From the cell containing the given text, extract its center point as (x, y) coordinate. 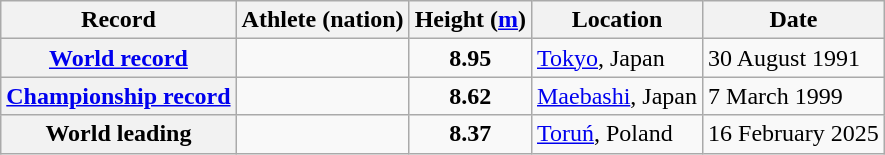
Toruń, Poland (616, 134)
Height (m) (470, 20)
16 February 2025 (794, 134)
World record (118, 58)
Tokyo, Japan (616, 58)
Maebashi, Japan (616, 96)
8.62 (470, 96)
World leading (118, 134)
Athlete (nation) (322, 20)
8.95 (470, 58)
Record (118, 20)
30 August 1991 (794, 58)
Date (794, 20)
Location (616, 20)
Championship record (118, 96)
7 March 1999 (794, 96)
8.37 (470, 134)
